Return [X, Y] of the center of cell containing provided text 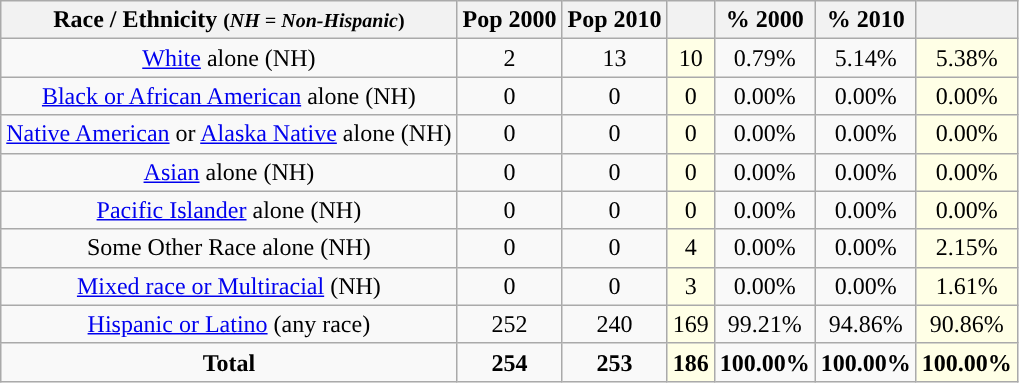
252 [510, 324]
169 [690, 324]
Asian alone (NH) [229, 172]
2 [510, 58]
Pop 2010 [614, 20]
99.21% [764, 324]
Pop 2000 [510, 20]
1.61% [966, 286]
White alone (NH) [229, 58]
90.86% [966, 324]
Pacific Islander alone (NH) [229, 210]
Some Other Race alone (NH) [229, 248]
Black or African American alone (NH) [229, 96]
Mixed race or Multiracial (NH) [229, 286]
5.38% [966, 58]
0.79% [764, 58]
3 [690, 286]
Total [229, 362]
13 [614, 58]
% 2010 [866, 20]
253 [614, 362]
4 [690, 248]
Native American or Alaska Native alone (NH) [229, 134]
10 [690, 58]
2.15% [966, 248]
Hispanic or Latino (any race) [229, 324]
240 [614, 324]
186 [690, 362]
% 2000 [764, 20]
94.86% [866, 324]
254 [510, 362]
5.14% [866, 58]
Race / Ethnicity (NH = Non-Hispanic) [229, 20]
